Return the (x, y) coordinate for the center point of the cell that contains the specified text.  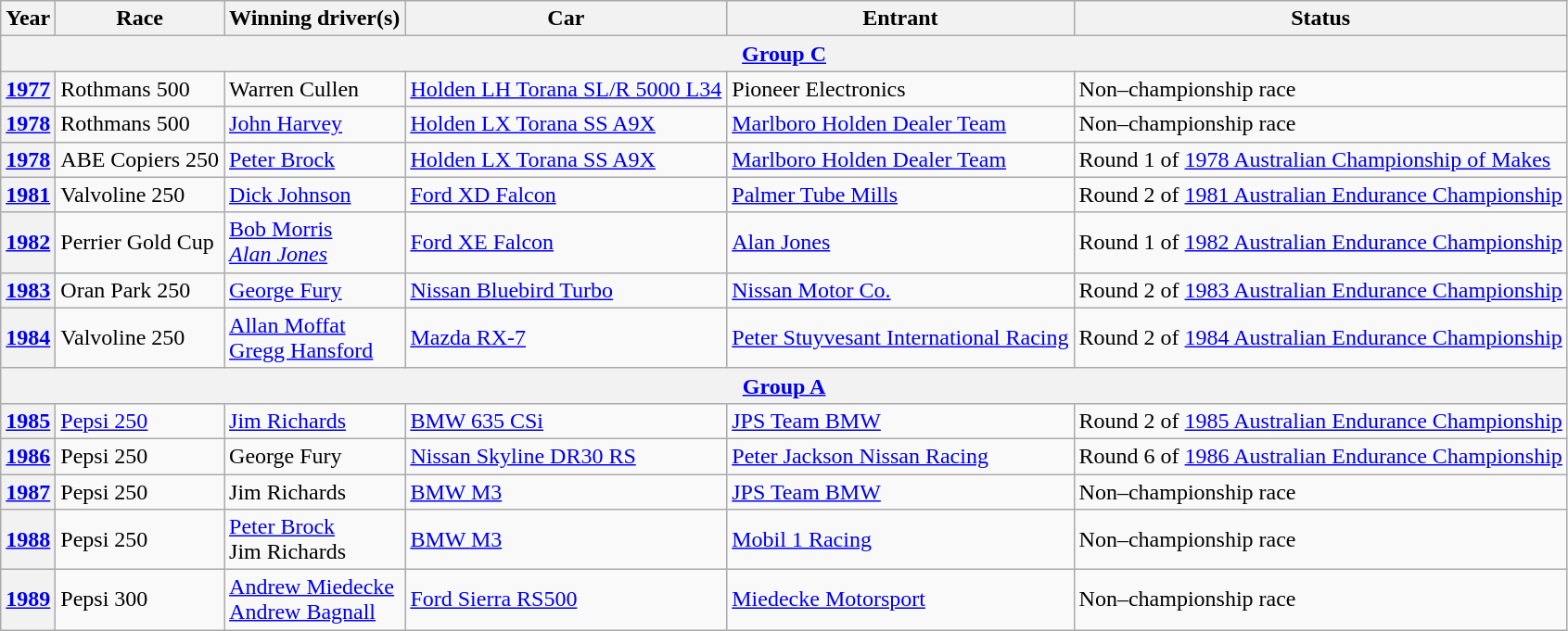
BMW 635 CSi (566, 421)
1977 (28, 89)
Round 2 of 1985 Australian Endurance Championship (1320, 421)
Race (140, 19)
Group A (784, 385)
Round 6 of 1986 Australian Endurance Championship (1320, 456)
Pioneer Electronics (900, 89)
Warren Cullen (315, 89)
Mazda RX-7 (566, 337)
Car (566, 19)
Alan Jones (900, 243)
Mobil 1 Racing (900, 539)
Peter Brock (315, 159)
Year (28, 19)
1981 (28, 195)
Round 1 of 1982 Australian Endurance Championship (1320, 243)
Entrant (900, 19)
1984 (28, 337)
Nissan Skyline DR30 RS (566, 456)
Status (1320, 19)
John Harvey (315, 124)
Dick Johnson (315, 195)
Bob Morris Alan Jones (315, 243)
1986 (28, 456)
1988 (28, 539)
Holden LH Torana SL/R 5000 L34 (566, 89)
Andrew Miedecke Andrew Bagnall (315, 600)
Miedecke Motorsport (900, 600)
Pepsi 300 (140, 600)
Oran Park 250 (140, 290)
Peter Stuyvesant International Racing (900, 337)
Round 2 of 1983 Australian Endurance Championship (1320, 290)
Nissan Bluebird Turbo (566, 290)
Nissan Motor Co. (900, 290)
Peter Brock Jim Richards (315, 539)
Round 1 of 1978 Australian Championship of Makes (1320, 159)
1989 (28, 600)
1983 (28, 290)
Ford XD Falcon (566, 195)
Perrier Gold Cup (140, 243)
ABE Copiers 250 (140, 159)
Round 2 of 1984 Australian Endurance Championship (1320, 337)
1982 (28, 243)
Winning driver(s) (315, 19)
1987 (28, 492)
Ford XE Falcon (566, 243)
Peter Jackson Nissan Racing (900, 456)
Ford Sierra RS500 (566, 600)
1985 (28, 421)
Round 2 of 1981 Australian Endurance Championship (1320, 195)
Allan Moffat Gregg Hansford (315, 337)
Palmer Tube Mills (900, 195)
Group C (784, 54)
